Return (x, y) of the center of cell containing provided text 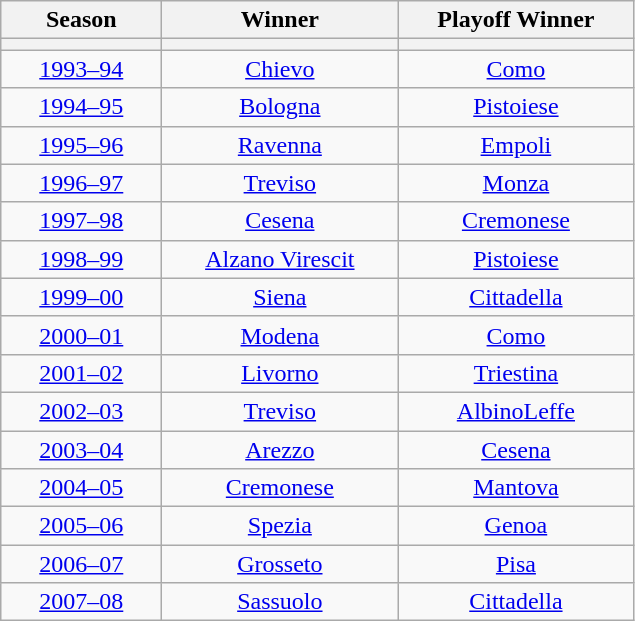
2000–01 (82, 335)
Modena (280, 335)
2004–05 (82, 488)
2006–07 (82, 564)
Playoff Winner (516, 20)
Triestina (516, 373)
Genoa (516, 526)
Spezia (280, 526)
1998–99 (82, 259)
1994–95 (82, 107)
Pisa (516, 564)
2002–03 (82, 411)
Ravenna (280, 145)
1999–00 (82, 297)
Monza (516, 183)
Chievo (280, 69)
2003–04 (82, 449)
2001–02 (82, 373)
Siena (280, 297)
Winner (280, 20)
AlbinoLeffe (516, 411)
1993–94 (82, 69)
Bologna (280, 107)
Arezzo (280, 449)
Livorno (280, 373)
1996–97 (82, 183)
Sassuolo (280, 602)
Season (82, 20)
Grosseto (280, 564)
1995–96 (82, 145)
Alzano Virescit (280, 259)
1997–98 (82, 221)
Empoli (516, 145)
2007–08 (82, 602)
Mantova (516, 488)
2005–06 (82, 526)
